Find where the given text appears and provide that cell's center as (X, Y) coordinate. 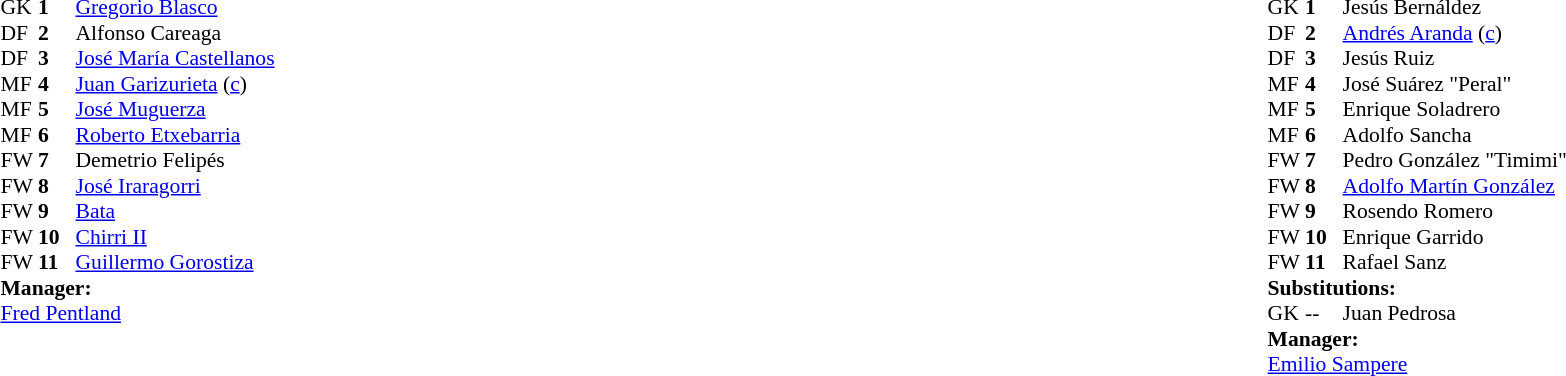
Fred Pentland (137, 313)
José María Castellanos (176, 59)
Guillermo Gorostiza (176, 263)
Roberto Etxebarria (176, 135)
GK (1287, 313)
Demetrio Felipés (176, 161)
Manager: (137, 288)
Chirri II (176, 237)
Juan Garizurieta (c) (176, 84)
Bata (176, 211)
José Iraragorri (176, 186)
-- (1324, 313)
Alfonso Careaga (176, 33)
José Muguerza (176, 109)
